Pinpoint the cell where the given text exists, returning its (X, Y) midpoint coordinate. 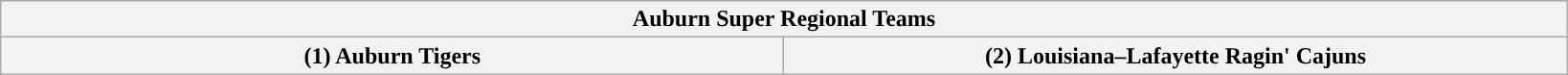
(1) Auburn Tigers (392, 56)
(2) Louisiana–Lafayette Ragin' Cajuns (1176, 56)
Auburn Super Regional Teams (784, 19)
